Return [x, y] of the center of cell containing provided text 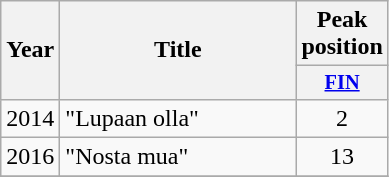
Title [178, 50]
13 [342, 157]
2 [342, 118]
2016 [30, 157]
Peakposition [342, 34]
FIN [342, 83]
Year [30, 50]
"Nosta mua" [178, 157]
2014 [30, 118]
"Lupaan olla" [178, 118]
